For the text-containing cell, return its midpoint in (x, y) coordinate format. 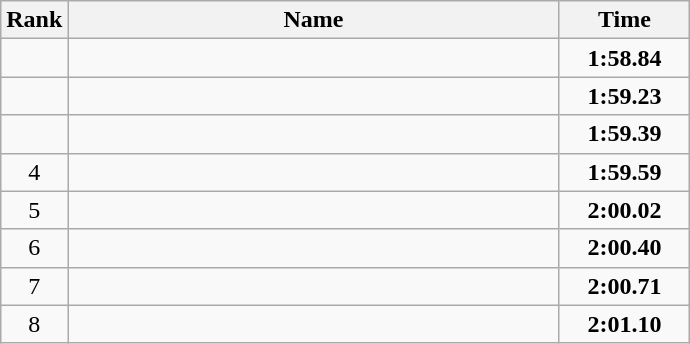
1:59.39 (624, 134)
7 (34, 286)
1:59.23 (624, 96)
1:58.84 (624, 58)
6 (34, 248)
5 (34, 210)
1:59.59 (624, 172)
Rank (34, 20)
2:00.02 (624, 210)
2:01.10 (624, 324)
Time (624, 20)
4 (34, 172)
Name (314, 20)
8 (34, 324)
2:00.71 (624, 286)
2:00.40 (624, 248)
